Determine the (x, y) coordinate at the center of the cell enclosing the given text.  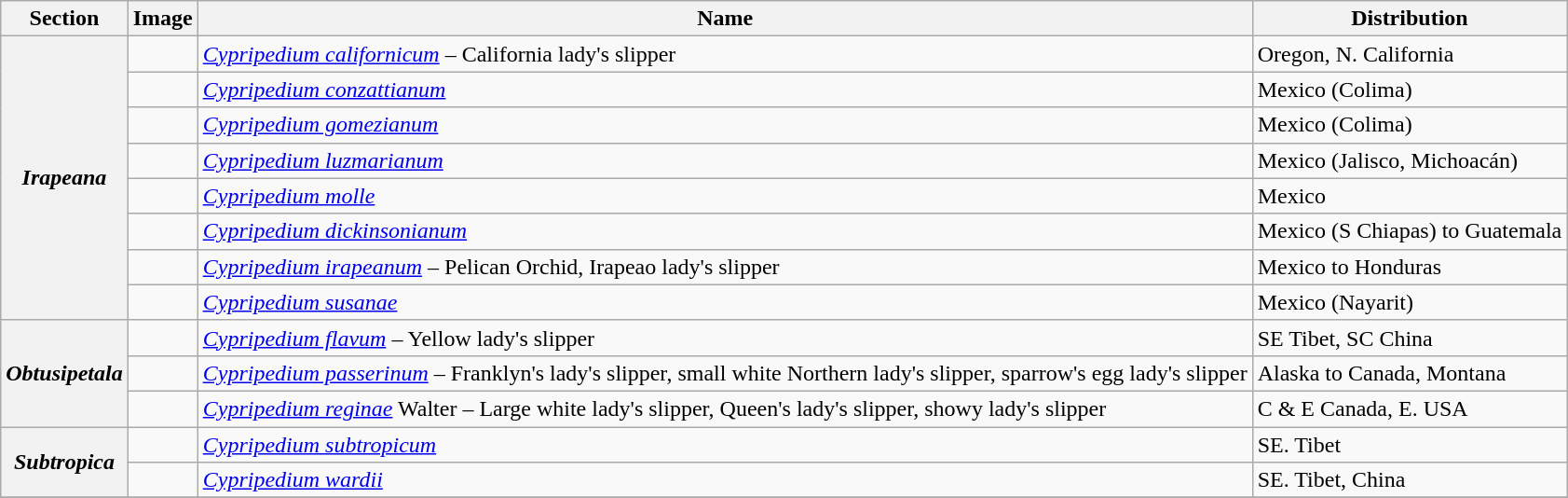
Obtusipetala (64, 373)
Mexico (Jalisco, Michoacán) (1410, 160)
Alaska to Canada, Montana (1410, 373)
SE Tibet, SC China (1410, 338)
Cypripedium dickinsonianum (725, 231)
Subtropica (64, 463)
Cypripedium subtropicum (725, 445)
Oregon, N. California (1410, 54)
Cypripedium molle (725, 196)
Irapeana (64, 178)
Cypripedium irapeanum – Pelican Orchid, Irapeao lady's slipper (725, 267)
C & E Canada, E. USA (1410, 408)
Name (725, 19)
Cypripedium luzmarianum (725, 160)
Distribution (1410, 19)
Mexico (Nayarit) (1410, 302)
Mexico (1410, 196)
Cypripedium wardii (725, 480)
SE. Tibet, China (1410, 480)
Mexico to Honduras (1410, 267)
Cypripedium conzattianum (725, 90)
Cypripedium susanae (725, 302)
Cypripedium californicum – California lady's slipper (725, 54)
Cypripedium gomezianum (725, 125)
Cypripedium reginae Walter – Large white lady's slipper, Queen's lady's slipper, showy lady's slipper (725, 408)
Mexico (S Chiapas) to Guatemala (1410, 231)
Cypripedium passerinum – Franklyn's lady's slipper, small white Northern lady's slipper, sparrow's egg lady's slipper (725, 373)
SE. Tibet (1410, 445)
Cypripedium flavum – Yellow lady's slipper (725, 338)
Image (162, 19)
Section (64, 19)
